Find where the given text appears and provide that cell's center as (X, Y) coordinate. 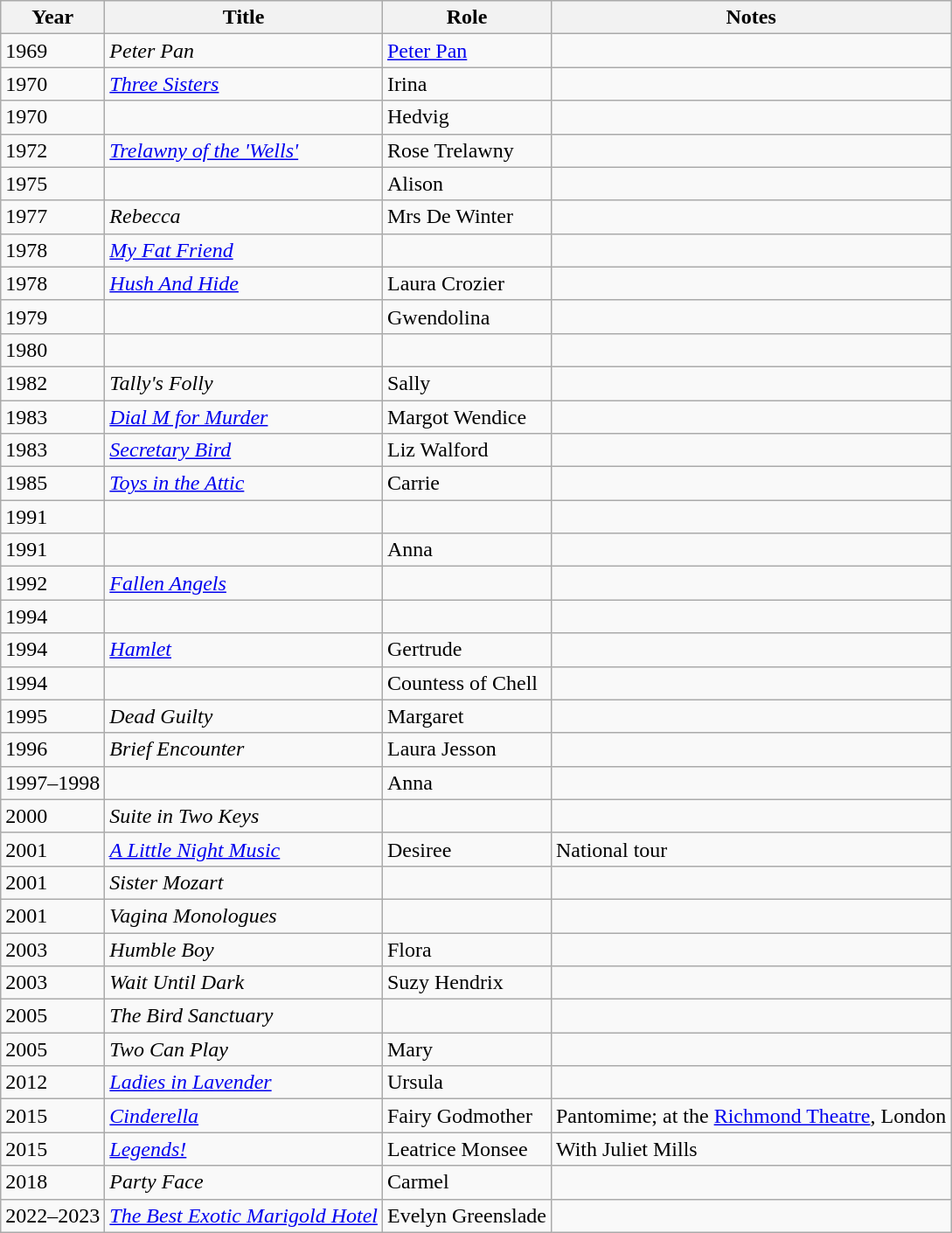
1975 (52, 184)
Humble Boy (244, 949)
Title (244, 17)
Desiree (467, 849)
2000 (52, 816)
Hamlet (244, 650)
1982 (52, 383)
1972 (52, 150)
2022–2023 (52, 1216)
Hedvig (467, 117)
Cinderella (244, 1116)
Rose Trelawny (467, 150)
Party Face (244, 1182)
Mary (467, 1049)
Wait Until Dark (244, 983)
1979 (52, 317)
Suzy Hendrix (467, 983)
Trelawny of the 'Wells' (244, 150)
Liz Walford (467, 450)
Brief Encounter (244, 749)
Notes (750, 17)
Mrs De Winter (467, 217)
1996 (52, 749)
Secretary Bird (244, 450)
With Juliet Mills (750, 1149)
1992 (52, 583)
The Bird Sanctuary (244, 1016)
Gwendolina (467, 317)
2018 (52, 1182)
Suite in Two Keys (244, 816)
A Little Night Music (244, 849)
Flora (467, 949)
Sister Mozart (244, 882)
National tour (750, 849)
Rebecca (244, 217)
1977 (52, 217)
Margot Wendice (467, 417)
1985 (52, 484)
Alison (467, 184)
My Fat Friend (244, 250)
Tally's Folly (244, 383)
1995 (52, 716)
Ursula (467, 1083)
Evelyn Greenslade (467, 1216)
Legends! (244, 1149)
Carrie (467, 484)
Two Can Play (244, 1049)
Three Sisters (244, 84)
1997–1998 (52, 783)
Hush And Hide (244, 283)
Fairy Godmother (467, 1116)
Ladies in Lavender (244, 1083)
Carmel (467, 1182)
Fallen Angels (244, 583)
1980 (52, 350)
Year (52, 17)
Laura Jesson (467, 749)
Dead Guilty (244, 716)
2012 (52, 1083)
The Best Exotic Marigold Hotel (244, 1216)
Leatrice Monsee (467, 1149)
Toys in the Attic (244, 484)
Gertrude (467, 650)
Margaret (467, 716)
Pantomime; at the Richmond Theatre, London (750, 1116)
Laura Crozier (467, 283)
1969 (52, 51)
Countess of Chell (467, 683)
Dial M for Murder (244, 417)
Irina (467, 84)
Role (467, 17)
Vagina Monologues (244, 916)
Sally (467, 383)
